Return [X, Y] of the center of cell containing provided text 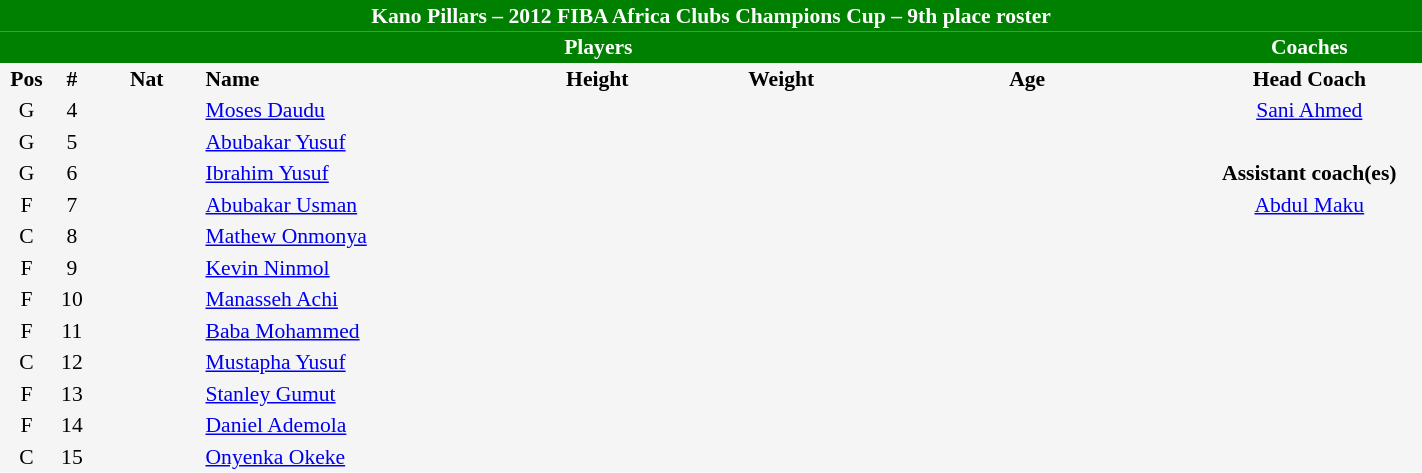
8 [72, 236]
Kano Pillars – 2012 FIBA Africa Clubs Champions Cup – 9th place roster [711, 16]
Nat [147, 79]
Weight [782, 79]
Height [598, 79]
Onyenka Okeke [346, 457]
Manasseh Achi [346, 300]
Age [1028, 79]
Kevin Ninmol [346, 268]
Pos [26, 79]
Moses Daudu [346, 110]
Stanley Gumut [346, 394]
5 [72, 142]
Ibrahim Yusuf [346, 174]
Head Coach [1310, 79]
Sani Ahmed [1310, 110]
Mustapha Yusuf [346, 362]
12 [72, 362]
14 [72, 426]
Abdul Maku [1310, 205]
7 [72, 205]
9 [72, 268]
Coaches [1310, 48]
10 [72, 300]
Players [598, 48]
Abubakar Usman [346, 205]
Baba Mohammed [346, 331]
# [72, 79]
Mathew Onmonya [346, 236]
Name [346, 79]
4 [72, 110]
11 [72, 331]
Assistant coach(es) [1310, 174]
Daniel Ademola [346, 426]
Abubakar Yusuf [346, 142]
6 [72, 174]
13 [72, 394]
15 [72, 457]
